Pinpoint the cell where the given text exists, returning its (X, Y) midpoint coordinate. 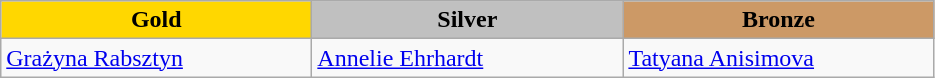
Tatyana Anisimova (778, 58)
Annelie Ehrhardt (468, 58)
Gold (156, 20)
Bronze (778, 20)
Silver (468, 20)
Grażyna Rabsztyn (156, 58)
